Pinpoint the cell where the given text exists, returning its (X, Y) midpoint coordinate. 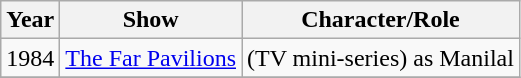
The Far Pavilions (151, 58)
(TV mini-series) as Manilal (381, 58)
1984 (30, 58)
Character/Role (381, 20)
Show (151, 20)
Year (30, 20)
